Locate the cell with the specified text and output its [X, Y] center coordinate. 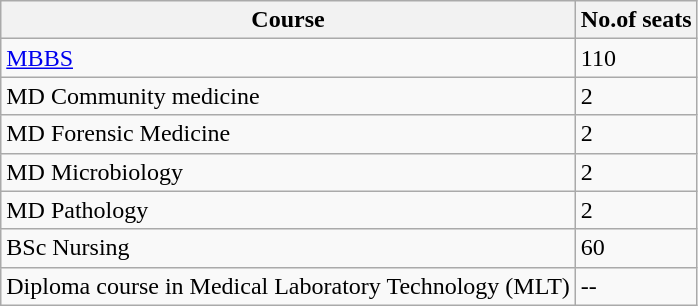
MD Microbiology [288, 172]
Course [288, 20]
No.of seats [636, 20]
MD Forensic Medicine [288, 134]
BSc Nursing [288, 248]
-- [636, 286]
60 [636, 248]
MBBS [288, 58]
MD Community medicine [288, 96]
MD Pathology [288, 210]
Diploma course in Medical Laboratory Technology (MLT) [288, 286]
110 [636, 58]
